Locate the cell with the specified text and output its [x, y] center coordinate. 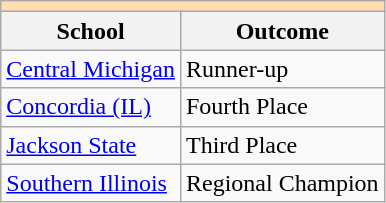
Fourth Place [282, 107]
Runner-up [282, 69]
Central Michigan [91, 69]
Concordia (IL) [91, 107]
Outcome [282, 31]
School [91, 31]
Jackson State [91, 145]
Regional Champion [282, 183]
Third Place [282, 145]
Southern Illinois [91, 183]
